Pinpoint the cell where the given text exists, returning its (x, y) midpoint coordinate. 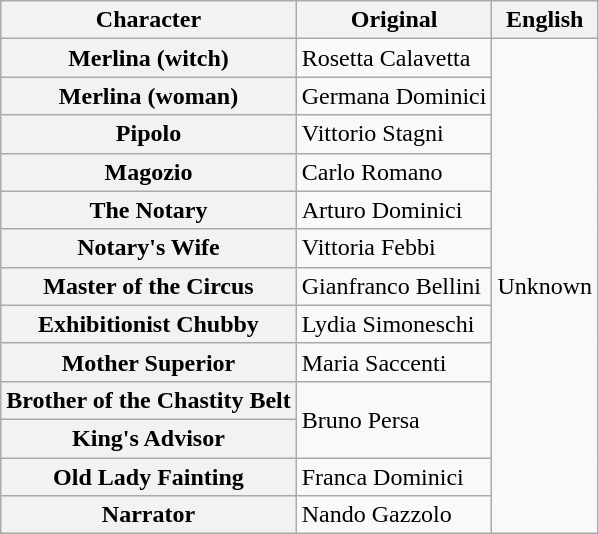
Unknown (545, 286)
Mother Superior (148, 362)
Bruno Persa (394, 419)
Carlo Romano (394, 172)
Arturo Dominici (394, 210)
Pipolo (148, 134)
The Notary (148, 210)
Merlina (woman) (148, 96)
English (545, 20)
Rosetta Calavetta (394, 58)
Notary's Wife (148, 248)
Narrator (148, 515)
Brother of the Chastity Belt (148, 400)
Original (394, 20)
Nando Gazzolo (394, 515)
Lydia Simoneschi (394, 324)
Character (148, 20)
Gianfranco Bellini (394, 286)
Master of the Circus (148, 286)
King's Advisor (148, 438)
Vittoria Febbi (394, 248)
Vittorio Stagni (394, 134)
Old Lady Fainting (148, 477)
Exhibitionist Chubby (148, 324)
Maria Saccenti (394, 362)
Germana Dominici (394, 96)
Franca Dominici (394, 477)
Magozio (148, 172)
Merlina (witch) (148, 58)
